Return the (X, Y) coordinate for the center point of the cell that contains the specified text.  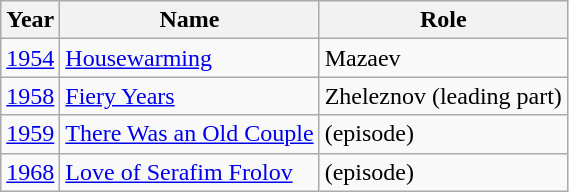
Fiery Years (190, 96)
Name (190, 20)
1959 (30, 134)
Housewarming (190, 58)
There Was an Old Couple (190, 134)
Year (30, 20)
1958 (30, 96)
Mazaev (443, 58)
Zheleznov (leading part) (443, 96)
1968 (30, 172)
1954 (30, 58)
Role (443, 20)
Love of Serafim Frolov (190, 172)
